Provide the (x, y) coordinate of the cell's center where the given text is located.  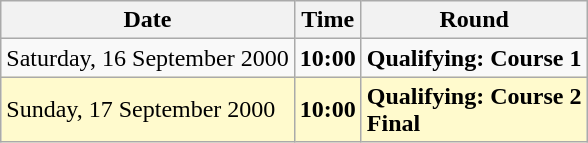
Sunday, 17 September 2000 (148, 110)
Date (148, 20)
Qualifying: Course 1 (474, 58)
Round (474, 20)
Time (328, 20)
Saturday, 16 September 2000 (148, 58)
Qualifying: Course 2Final (474, 110)
